Capture the cell that displays the provided text and extract its [x, y] central coordinate. 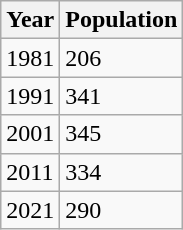
2021 [30, 210]
290 [122, 210]
206 [122, 58]
1991 [30, 96]
2011 [30, 172]
Year [30, 20]
334 [122, 172]
2001 [30, 134]
345 [122, 134]
341 [122, 96]
Population [122, 20]
1981 [30, 58]
